Capture the cell that displays the provided text and extract its [x, y] central coordinate. 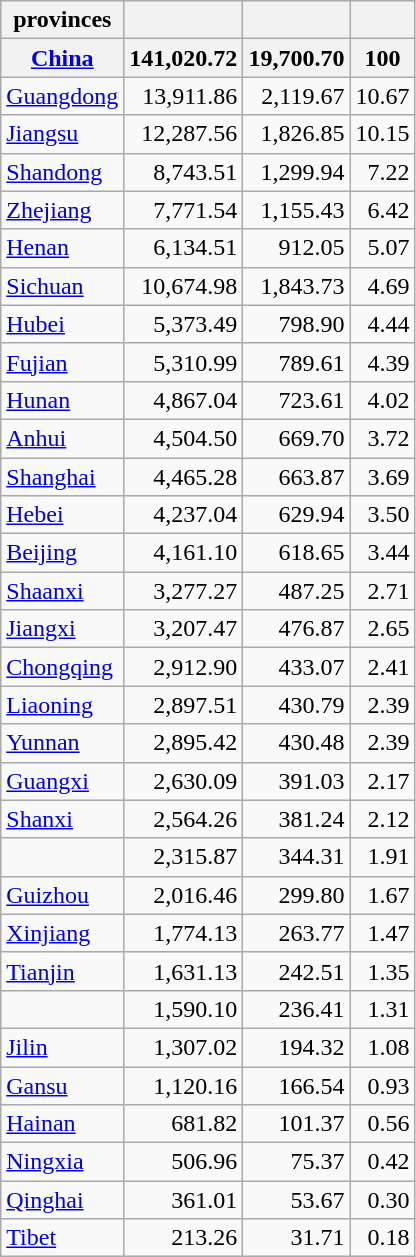
381.24 [296, 819]
476.87 [296, 629]
Shandong [62, 172]
Guangdong [62, 96]
2,016.46 [184, 895]
629.94 [296, 515]
12,287.56 [184, 134]
0.56 [382, 1124]
53.67 [296, 1200]
213.26 [184, 1238]
361.01 [184, 1200]
2,895.42 [184, 743]
236.41 [296, 1009]
4.69 [382, 286]
Anhui [62, 438]
13,911.86 [184, 96]
Liaoning [62, 705]
430.79 [296, 705]
0.42 [382, 1162]
10.67 [382, 96]
723.61 [296, 400]
3,277.27 [184, 591]
344.31 [296, 857]
2,897.51 [184, 705]
2,630.09 [184, 781]
391.03 [296, 781]
3,207.47 [184, 629]
1,826.85 [296, 134]
8,743.51 [184, 172]
1,120.16 [184, 1085]
1.91 [382, 857]
Hunan [62, 400]
1,774.13 [184, 933]
430.48 [296, 743]
1.31 [382, 1009]
10,674.98 [184, 286]
2.17 [382, 781]
4,867.04 [184, 400]
912.05 [296, 248]
Sichuan [62, 286]
2,564.26 [184, 819]
China [62, 58]
2.41 [382, 667]
7,771.54 [184, 210]
433.07 [296, 667]
5,373.49 [184, 324]
4.39 [382, 362]
194.32 [296, 1047]
681.82 [184, 1124]
Hubei [62, 324]
4,465.28 [184, 477]
1,631.13 [184, 971]
31.71 [296, 1238]
10.15 [382, 134]
Ningxia [62, 1162]
3.50 [382, 515]
166.54 [296, 1085]
299.80 [296, 895]
19,700.70 [296, 58]
141,020.72 [184, 58]
Shanxi [62, 819]
4.02 [382, 400]
Chongqing [62, 667]
1.08 [382, 1047]
3.44 [382, 553]
618.65 [296, 553]
5,310.99 [184, 362]
Tianjin [62, 971]
3.69 [382, 477]
663.87 [296, 477]
2.71 [382, 591]
Zhejiang [62, 210]
Guizhou [62, 895]
Fujian [62, 362]
1,590.10 [184, 1009]
1,155.43 [296, 210]
Jiangxi [62, 629]
669.70 [296, 438]
Beijing [62, 553]
0.93 [382, 1085]
263.77 [296, 933]
Jilin [62, 1047]
Hainan [62, 1124]
0.30 [382, 1200]
6,134.51 [184, 248]
0.18 [382, 1238]
1,843.73 [296, 286]
2.65 [382, 629]
Shanghai [62, 477]
1.47 [382, 933]
4.44 [382, 324]
2,315.87 [184, 857]
Tibet [62, 1238]
1,307.02 [184, 1047]
1.67 [382, 895]
1.35 [382, 971]
provinces [62, 20]
75.37 [296, 1162]
Guangxi [62, 781]
4,237.04 [184, 515]
5.07 [382, 248]
242.51 [296, 971]
7.22 [382, 172]
3.72 [382, 438]
4,161.10 [184, 553]
506.96 [184, 1162]
Yunnan [62, 743]
2,912.90 [184, 667]
487.25 [296, 591]
1,299.94 [296, 172]
101.37 [296, 1124]
Hebei [62, 515]
789.61 [296, 362]
Jiangsu [62, 134]
Xinjiang [62, 933]
798.90 [296, 324]
2,119.67 [296, 96]
Gansu [62, 1085]
Qinghai [62, 1200]
Shaanxi [62, 591]
2.12 [382, 819]
100 [382, 58]
4,504.50 [184, 438]
6.42 [382, 210]
Henan [62, 248]
